Find where the given text appears and provide that cell's center as [x, y] coordinate. 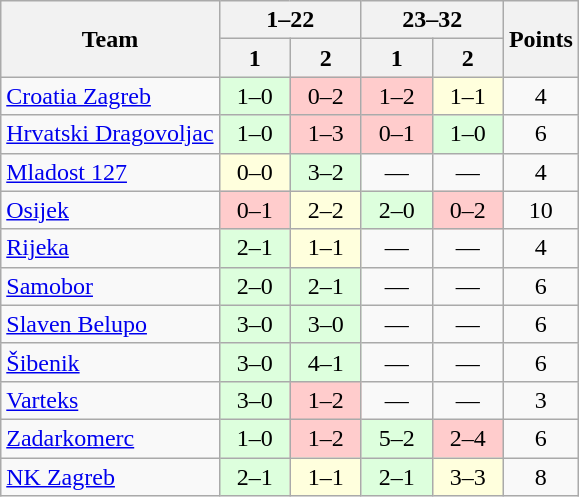
1–22 [290, 20]
3 [540, 400]
Varteks [110, 400]
2–2 [326, 210]
Hrvatski Dragovoljac [110, 134]
Osijek [110, 210]
3–2 [326, 172]
3–3 [468, 477]
Team [110, 39]
Points [540, 39]
Šibenik [110, 362]
10 [540, 210]
4–1 [326, 362]
Croatia Zagreb [110, 96]
Samobor [110, 286]
8 [540, 477]
Mladost 127 [110, 172]
1–3 [326, 134]
5–2 [396, 438]
Zadarkomerc [110, 438]
23–32 [432, 20]
0–0 [254, 172]
Rijeka [110, 248]
NK Zagreb [110, 477]
2–4 [468, 438]
Slaven Belupo [110, 324]
